Return the [x, y] coordinate for the center point of the cell that contains the specified text.  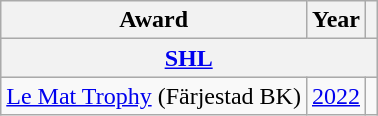
SHL [189, 58]
Le Mat Trophy (Färjestad BK) [154, 96]
Award [154, 20]
Year [336, 20]
2022 [336, 96]
